Pinpoint the cell where the given text exists, returning its [X, Y] midpoint coordinate. 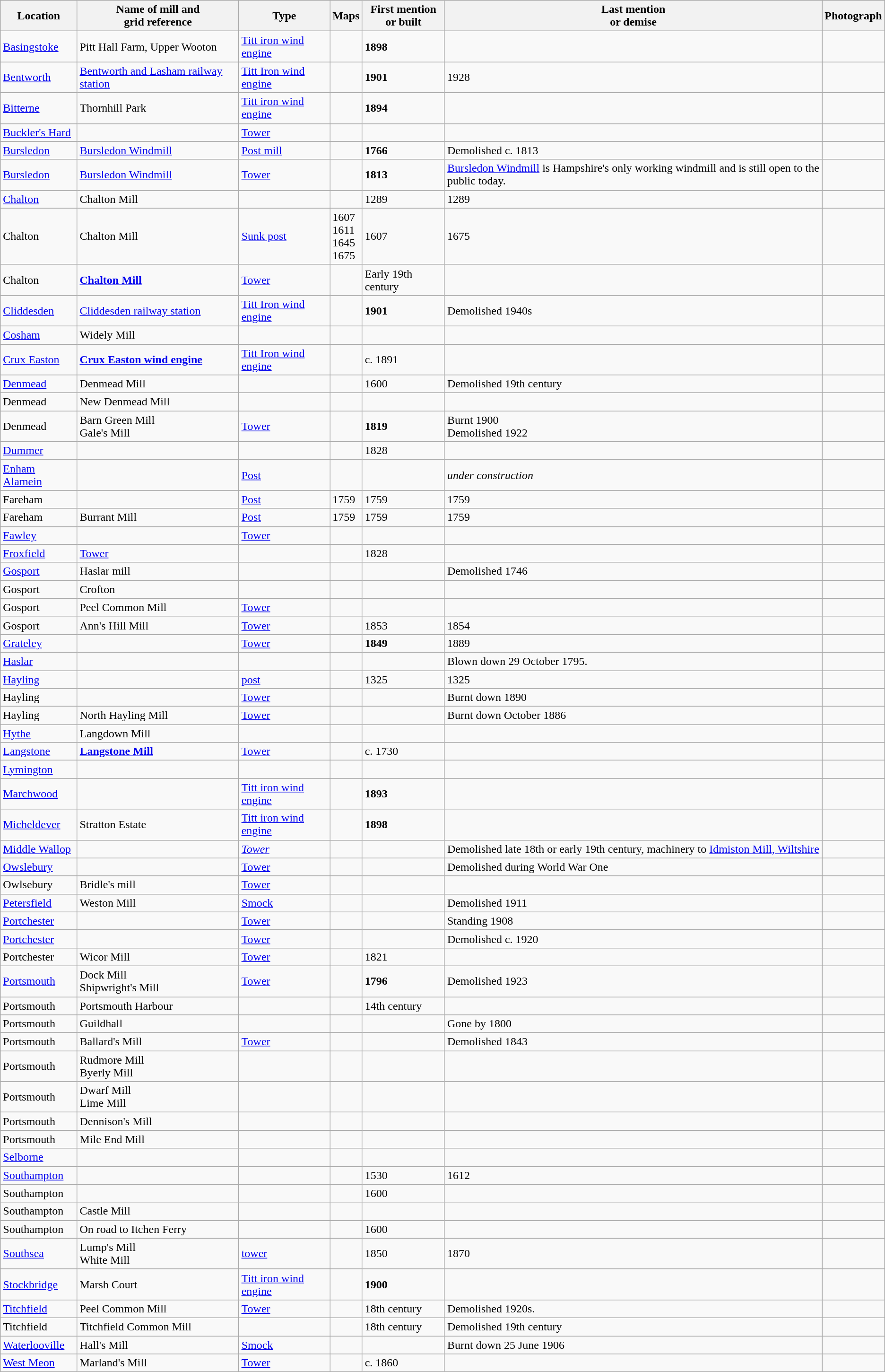
Mile End Mill [158, 1139]
1893 [403, 794]
Post mill [285, 150]
Widely Mill [158, 335]
Langstone Mill [158, 752]
Buckler's Hard [39, 132]
Stockbridge [39, 1285]
Barn Green MillGale's Mill [158, 427]
Burnt down 25 June 1906 [633, 1345]
1819 [403, 427]
Haslar mill [158, 571]
Demolished 1940s [633, 310]
Bridle's mill [158, 885]
Middle Wallop [39, 849]
1894 [403, 108]
Dummer [39, 451]
Dock MillShipwright's Mill [158, 981]
Castle Mill [158, 1211]
Maps [346, 16]
Fawley [39, 535]
Sunk post [285, 236]
Name of mill andgrid reference [158, 16]
1928 [633, 78]
Dwarf MillLime Mill [158, 1097]
First mentionor built [403, 16]
Bentworth [39, 78]
1889 [633, 643]
c. 1891 [403, 359]
Cliddesden railway station [158, 310]
Demolished 1746 [633, 571]
Demolished c. 1920 [633, 939]
Burnt down 1890 [633, 698]
Selborne [39, 1157]
Location [39, 16]
1813 [403, 175]
Enham Alamein [39, 475]
Cliddesden [39, 310]
Portsmouth Harbour [158, 1006]
Marsh Court [158, 1285]
Langstone [39, 752]
Owlsebury [39, 885]
Burrant Mill [158, 517]
Crux Easton [39, 359]
Grateley [39, 643]
Wicor Mill [158, 957]
Cosham [39, 335]
Photograph [853, 16]
Langdown Mill [158, 734]
Demolished c. 1813 [633, 150]
Early 19th century [403, 280]
14th century [403, 1006]
Micheldever [39, 825]
Rudmore MillByerly Mill [158, 1066]
Hythe [39, 734]
Demolished 1843 [633, 1042]
Demolished 1911 [633, 903]
North Hayling Mill [158, 716]
Weston Mill [158, 903]
post [285, 680]
Standing 1908 [633, 921]
Basingstoke [39, 46]
1607 [403, 236]
c. 1730 [403, 752]
1849 [403, 643]
Hall's Mill [158, 1345]
Last mention or demise [633, 16]
West Meon [39, 1363]
Demolished 1920s. [633, 1309]
Petersfield [39, 903]
1821 [403, 957]
Marchwood [39, 794]
Gone by 1800 [633, 1024]
Demolished late 18th or early 19th century, machinery to Idmiston Mill, Wiltshire [633, 849]
Pitt Hall Farm, Upper Wooton [158, 46]
Guildhall [158, 1024]
Burnt down October 1886 [633, 716]
Waterlooville [39, 1345]
1612 [633, 1175]
Titchfield Common Mill [158, 1327]
Southsea [39, 1253]
1870 [633, 1253]
Bursledon Windmill is Hampshire's only working windmill and is still open to the public today. [633, 175]
Blown down 29 October 1795. [633, 661]
Thornhill Park [158, 108]
1530 [403, 1175]
Crofton [158, 589]
Owslebury [39, 867]
1850 [403, 1253]
New Denmead Mill [158, 402]
tower [285, 1253]
Demolished during World War One [633, 867]
Crux Easton wind engine [158, 359]
Bentworth and Lasham railway station [158, 78]
Lump's MillWhite Mill [158, 1253]
Haslar [39, 661]
Demolished 1923 [633, 981]
1854 [633, 625]
Ann's Hill Mill [158, 625]
Type [285, 16]
1853 [403, 625]
1675 [633, 236]
Bitterne [39, 108]
On road to Itchen Ferry [158, 1229]
Burnt 1900Demolished 1922 [633, 427]
Lymington [39, 769]
Stratton Estate [158, 825]
1796 [403, 981]
1900 [403, 1285]
Denmead Mill [158, 384]
Dennison's Mill [158, 1121]
c. 1860 [403, 1363]
1766 [403, 150]
Ballard's Mill [158, 1042]
under construction [633, 475]
Marland's Mill [158, 1363]
1607161116451675 [346, 236]
Froxfield [39, 553]
